Find where the given text appears and provide that cell's center as (X, Y) coordinate. 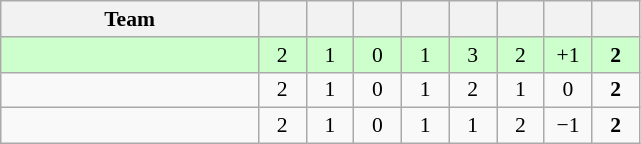
3 (473, 55)
−1 (568, 126)
Team (130, 19)
+1 (568, 55)
